Output the (X, Y) coordinate of the center of the cell containing the given text.  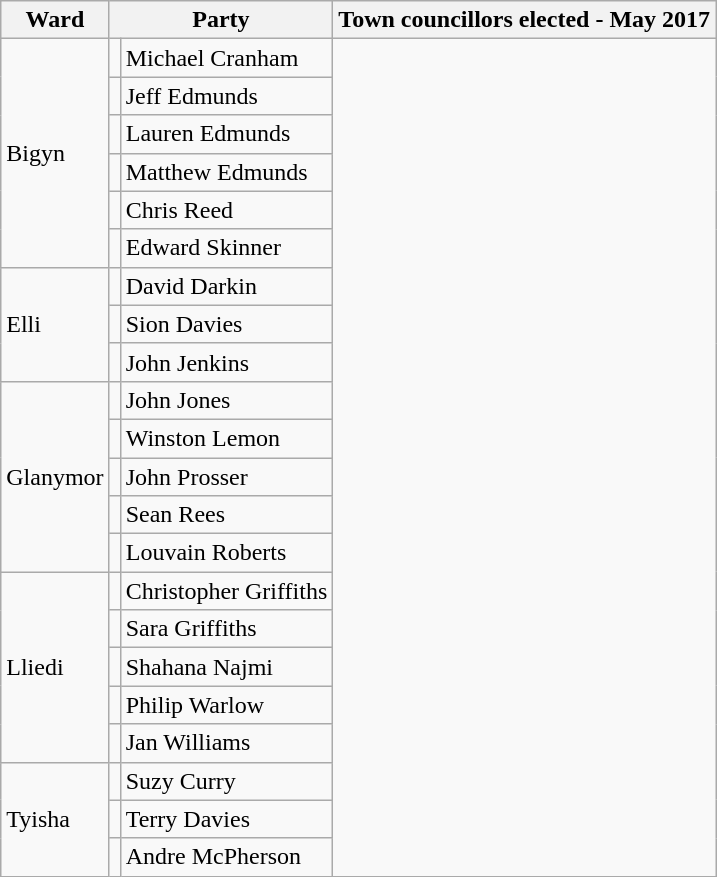
Michael Cranham (226, 58)
Lliedi (55, 667)
Edward Skinner (226, 248)
John Jenkins (226, 362)
Jan Williams (226, 743)
Suzy Curry (226, 781)
Andre McPherson (226, 857)
Jeff Edmunds (226, 96)
Bigyn (55, 153)
Sion Davies (226, 324)
Ward (55, 20)
Sara Griffiths (226, 629)
Shahana Najmi (226, 667)
Town councillors elected - May 2017 (524, 20)
Matthew Edmunds (226, 172)
Winston Lemon (226, 438)
Glanymor (55, 476)
John Jones (226, 400)
Christopher Griffiths (226, 591)
David Darkin (226, 286)
Louvain Roberts (226, 553)
Elli (55, 324)
Party (221, 20)
Sean Rees (226, 515)
Chris Reed (226, 210)
Philip Warlow (226, 705)
John Prosser (226, 477)
Terry Davies (226, 819)
Tyisha (55, 819)
Lauren Edmunds (226, 134)
